Find where the given text appears and provide that cell's center as (x, y) coordinate. 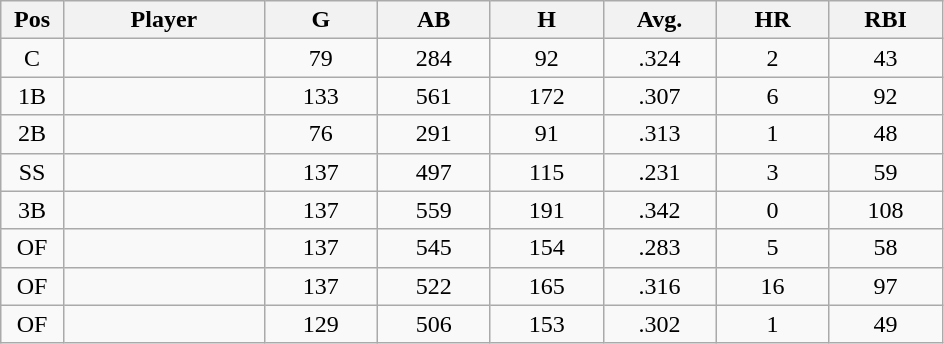
58 (886, 248)
.313 (660, 134)
191 (546, 210)
2 (772, 58)
154 (546, 248)
43 (886, 58)
6 (772, 96)
H (546, 20)
545 (434, 248)
108 (886, 210)
49 (886, 324)
HR (772, 20)
497 (434, 172)
Pos (32, 20)
1B (32, 96)
Avg. (660, 20)
5 (772, 248)
16 (772, 286)
SS (32, 172)
59 (886, 172)
97 (886, 286)
291 (434, 134)
284 (434, 58)
RBI (886, 20)
.231 (660, 172)
.316 (660, 286)
522 (434, 286)
C (32, 58)
133 (320, 96)
559 (434, 210)
2B (32, 134)
G (320, 20)
.342 (660, 210)
76 (320, 134)
.302 (660, 324)
.324 (660, 58)
79 (320, 58)
165 (546, 286)
153 (546, 324)
561 (434, 96)
.283 (660, 248)
3B (32, 210)
AB (434, 20)
.307 (660, 96)
506 (434, 324)
3 (772, 172)
0 (772, 210)
129 (320, 324)
Player (164, 20)
115 (546, 172)
91 (546, 134)
172 (546, 96)
48 (886, 134)
